Return [X, Y] of the center of cell containing provided text 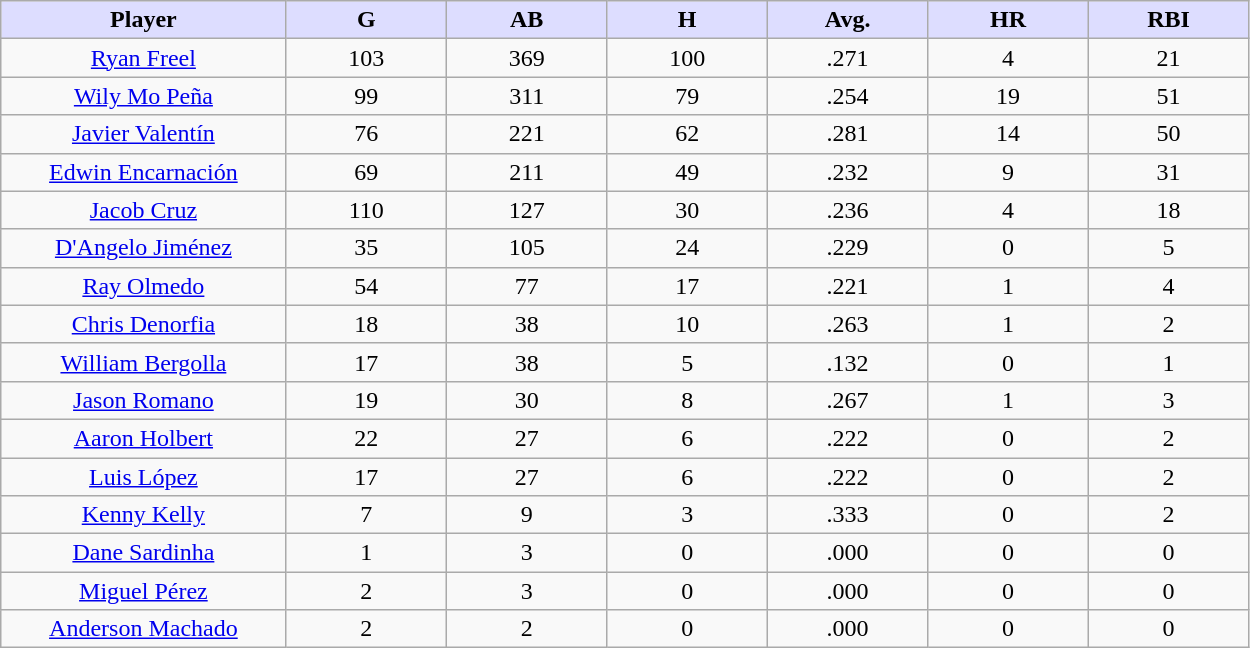
50 [1168, 134]
Jason Romano [144, 400]
Miguel Pérez [144, 591]
31 [1168, 172]
Dane Sardinha [144, 553]
69 [366, 172]
.263 [847, 324]
311 [526, 96]
21 [1168, 58]
103 [366, 58]
Player [144, 20]
.254 [847, 96]
49 [687, 172]
Ray Olmedo [144, 286]
127 [526, 210]
Edwin Encarnación [144, 172]
HR [1008, 20]
7 [366, 515]
H [687, 20]
79 [687, 96]
110 [366, 210]
8 [687, 400]
14 [1008, 134]
Avg. [847, 20]
.271 [847, 58]
76 [366, 134]
62 [687, 134]
.232 [847, 172]
211 [526, 172]
G [366, 20]
RBI [1168, 20]
.221 [847, 286]
Ryan Freel [144, 58]
10 [687, 324]
.267 [847, 400]
Aaron Holbert [144, 438]
Chris Denorfia [144, 324]
Anderson Machado [144, 629]
22 [366, 438]
D'Angelo Jiménez [144, 248]
.132 [847, 362]
221 [526, 134]
100 [687, 58]
369 [526, 58]
77 [526, 286]
Wily Mo Peña [144, 96]
.281 [847, 134]
54 [366, 286]
24 [687, 248]
.236 [847, 210]
Luis López [144, 477]
Kenny Kelly [144, 515]
Jacob Cruz [144, 210]
51 [1168, 96]
35 [366, 248]
Javier Valentín [144, 134]
AB [526, 20]
William Bergolla [144, 362]
.229 [847, 248]
.333 [847, 515]
105 [526, 248]
99 [366, 96]
